Return the [x, y] coordinate for the center point of the cell that contains the specified text.  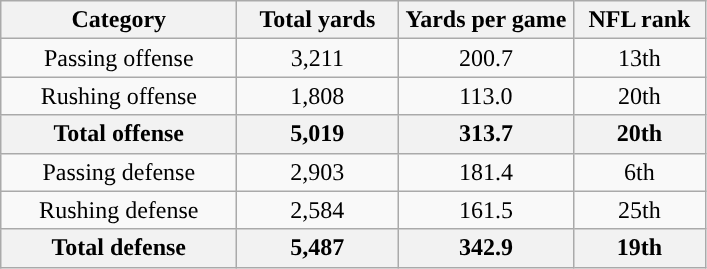
Rushing offense [119, 96]
1,808 [318, 96]
313.7 [486, 134]
NFL rank [640, 20]
Passing offense [119, 58]
2,584 [318, 210]
342.9 [486, 248]
Total offense [119, 134]
113.0 [486, 96]
5,487 [318, 248]
181.4 [486, 172]
Yards per game [486, 20]
Category [119, 20]
Total yards [318, 20]
6th [640, 172]
Passing defense [119, 172]
Rushing defense [119, 210]
161.5 [486, 210]
5,019 [318, 134]
200.7 [486, 58]
2,903 [318, 172]
Total defense [119, 248]
19th [640, 248]
13th [640, 58]
25th [640, 210]
3,211 [318, 58]
